Return (x, y) of the center of cell containing provided text 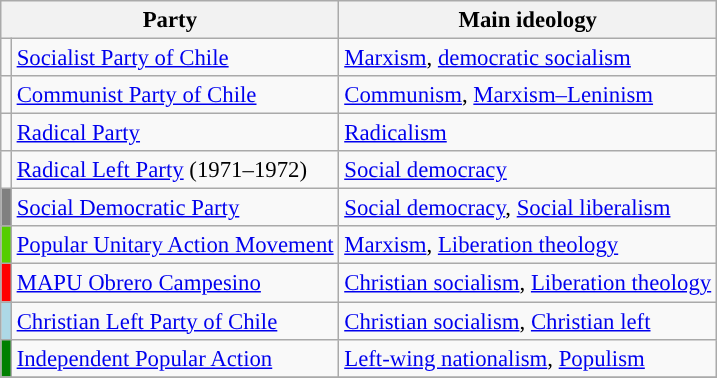
MAPU Obrero Campesino (175, 283)
Christian Left Party of Chile (175, 321)
Socialist Party of Chile (175, 58)
Radicalism (528, 133)
Party (170, 20)
Popular Unitary Action Movement (175, 245)
Radical Party (175, 133)
Radical Left Party (1971–1972) (175, 170)
Marxism, Liberation theology (528, 245)
Main ideology (528, 20)
Communism, Marxism–Leninism (528, 95)
Communist Party of Chile (175, 95)
Social democracy (528, 170)
Christian socialism, Christian left (528, 321)
Social Democratic Party (175, 208)
Christian socialism, Liberation theology (528, 283)
Independent Popular Action (175, 358)
Social democracy, Social liberalism (528, 208)
Left-wing nationalism, Populism (528, 358)
Marxism, democratic socialism (528, 58)
